Provide the [x, y] coordinate of the cell's center where the given text is located.  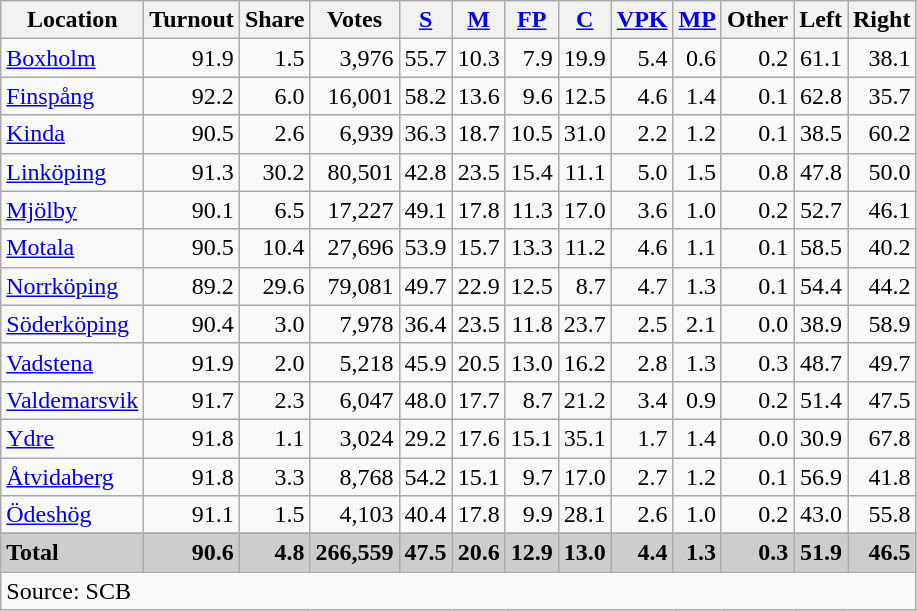
Motala [72, 248]
20.5 [478, 362]
16,001 [354, 96]
40.2 [882, 248]
266,559 [354, 553]
29.6 [274, 286]
49.1 [426, 210]
56.9 [821, 477]
2.3 [274, 400]
29.2 [426, 438]
5.4 [642, 58]
61.1 [821, 58]
0.8 [757, 172]
91.3 [192, 172]
10.4 [274, 248]
35.7 [882, 96]
0.6 [697, 58]
38.5 [821, 134]
89.2 [192, 286]
90.4 [192, 324]
38.9 [821, 324]
11.1 [584, 172]
53.9 [426, 248]
51.9 [821, 553]
54.2 [426, 477]
11.3 [532, 210]
Norrköping [72, 286]
C [584, 20]
Boxholm [72, 58]
3,024 [354, 438]
9.9 [532, 515]
Söderköping [72, 324]
20.6 [478, 553]
60.2 [882, 134]
4.8 [274, 553]
2.0 [274, 362]
58.9 [882, 324]
58.5 [821, 248]
51.4 [821, 400]
27,696 [354, 248]
28.1 [584, 515]
58.2 [426, 96]
Vadstena [72, 362]
4,103 [354, 515]
67.8 [882, 438]
2.8 [642, 362]
Location [72, 20]
10.5 [532, 134]
17.7 [478, 400]
Right [882, 20]
Source: SCB [458, 591]
9.6 [532, 96]
5,218 [354, 362]
90.6 [192, 553]
15.7 [478, 248]
2.2 [642, 134]
6,047 [354, 400]
41.8 [882, 477]
11.2 [584, 248]
9.7 [532, 477]
40.4 [426, 515]
22.9 [478, 286]
3,976 [354, 58]
35.1 [584, 438]
2.7 [642, 477]
Åtvidaberg [72, 477]
30.9 [821, 438]
6.0 [274, 96]
M [478, 20]
Votes [354, 20]
VPK [642, 20]
3.0 [274, 324]
2.1 [697, 324]
62.8 [821, 96]
80,501 [354, 172]
Turnout [192, 20]
50.0 [882, 172]
6,939 [354, 134]
Kinda [72, 134]
Left [821, 20]
10.3 [478, 58]
15.4 [532, 172]
91.1 [192, 515]
Linköping [72, 172]
55.7 [426, 58]
13.3 [532, 248]
3.6 [642, 210]
38.1 [882, 58]
55.8 [882, 515]
3.3 [274, 477]
31.0 [584, 134]
36.4 [426, 324]
23.7 [584, 324]
42.8 [426, 172]
4.4 [642, 553]
7.9 [532, 58]
44.2 [882, 286]
13.6 [478, 96]
46.5 [882, 553]
47.8 [821, 172]
92.2 [192, 96]
11.8 [532, 324]
MP [697, 20]
17,227 [354, 210]
45.9 [426, 362]
1.7 [642, 438]
16.2 [584, 362]
54.4 [821, 286]
21.2 [584, 400]
48.0 [426, 400]
48.7 [821, 362]
12.9 [532, 553]
17.6 [478, 438]
46.1 [882, 210]
5.0 [642, 172]
2.5 [642, 324]
30.2 [274, 172]
79,081 [354, 286]
52.7 [821, 210]
19.9 [584, 58]
0.9 [697, 400]
6.5 [274, 210]
Ydre [72, 438]
4.7 [642, 286]
3.4 [642, 400]
18.7 [478, 134]
Valdemarsvik [72, 400]
Total [72, 553]
43.0 [821, 515]
8,768 [354, 477]
FP [532, 20]
Mjölby [72, 210]
90.1 [192, 210]
S [426, 20]
91.7 [192, 400]
Finspång [72, 96]
Share [274, 20]
36.3 [426, 134]
Ödeshög [72, 515]
7,978 [354, 324]
Other [757, 20]
